Capture the cell that displays the provided text and extract its (x, y) central coordinate. 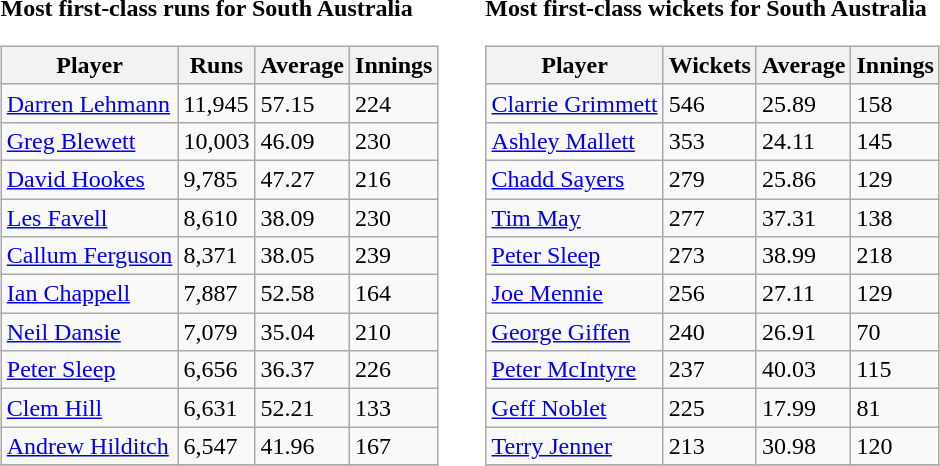
36.37 (302, 370)
26.91 (804, 332)
27.11 (804, 294)
133 (394, 408)
6,656 (216, 370)
Wickets (710, 65)
145 (895, 141)
George Giffen (574, 332)
279 (710, 179)
210 (394, 332)
6,547 (216, 446)
24.11 (804, 141)
Joe Mennie (574, 294)
239 (394, 256)
546 (710, 103)
Terry Jenner (574, 446)
Chadd Sayers (574, 179)
57.15 (302, 103)
52.21 (302, 408)
213 (710, 446)
Andrew Hilditch (90, 446)
256 (710, 294)
10,003 (216, 141)
35.04 (302, 332)
Les Favell (90, 217)
120 (895, 446)
17.99 (804, 408)
138 (895, 217)
7,887 (216, 294)
226 (394, 370)
Ian Chappell (90, 294)
240 (710, 332)
70 (895, 332)
41.96 (302, 446)
218 (895, 256)
8,610 (216, 217)
Clarrie Grimmett (574, 103)
Runs (216, 65)
38.05 (302, 256)
Ashley Mallett (574, 141)
30.98 (804, 446)
273 (710, 256)
164 (394, 294)
Peter McIntyre (574, 370)
7,079 (216, 332)
224 (394, 103)
47.27 (302, 179)
115 (895, 370)
Darren Lehmann (90, 103)
Callum Ferguson (90, 256)
38.99 (804, 256)
46.09 (302, 141)
237 (710, 370)
25.89 (804, 103)
37.31 (804, 217)
11,945 (216, 103)
6,631 (216, 408)
216 (394, 179)
Tim May (574, 217)
158 (895, 103)
David Hookes (90, 179)
277 (710, 217)
52.58 (302, 294)
Neil Dansie (90, 332)
225 (710, 408)
Clem Hill (90, 408)
38.09 (302, 217)
8,371 (216, 256)
Geff Noblet (574, 408)
167 (394, 446)
81 (895, 408)
25.86 (804, 179)
9,785 (216, 179)
40.03 (804, 370)
Greg Blewett (90, 141)
353 (710, 141)
